Scan for the cell matching the given text and deliver its (X, Y) coordinate at center. 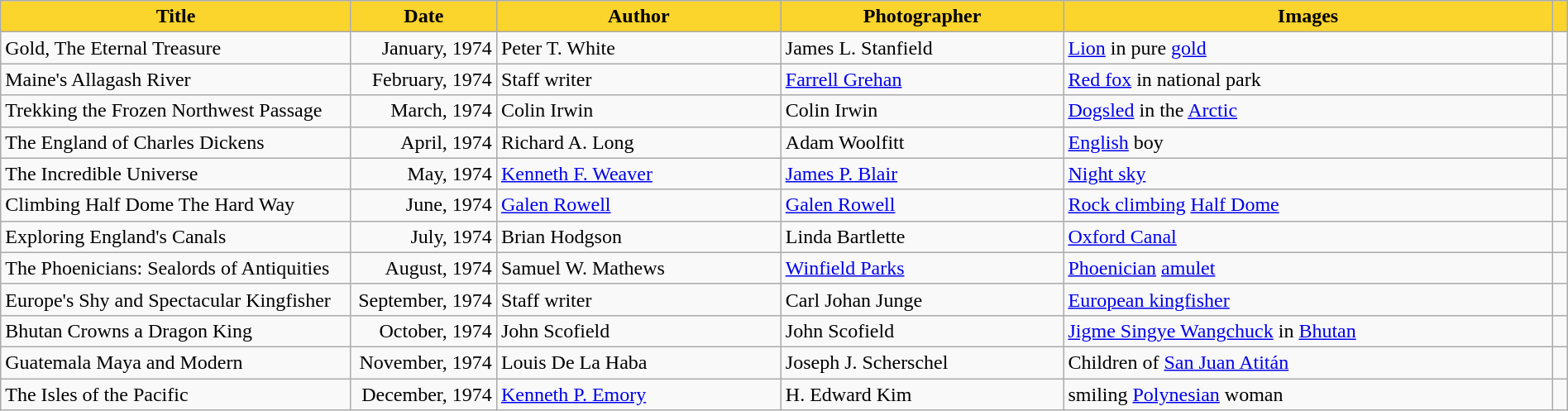
Oxford Canal (1308, 237)
Dogsled in the Arctic (1308, 111)
Europe's Shy and Spectacular Kingfisher (176, 299)
July, 1974 (423, 237)
Farrell Grehan (922, 79)
Maine's Allagash River (176, 79)
Jigme Singye Wangchuck in Bhutan (1308, 331)
H. Edward Kim (922, 394)
Rock climbing Half Dome (1308, 205)
November, 1974 (423, 362)
Photographer (922, 17)
Linda Bartlette (922, 237)
Night sky (1308, 174)
May, 1974 (423, 174)
Peter T. White (638, 48)
Climbing Half Dome The Hard Way (176, 205)
Phoenician amulet (1308, 268)
Guatemala Maya and Modern (176, 362)
Winfield Parks (922, 268)
Exploring England's Canals (176, 237)
Kenneth P. Emory (638, 394)
March, 1974 (423, 111)
January, 1974 (423, 48)
Joseph J. Scherschel (922, 362)
Lion in pure gold (1308, 48)
smiling Polynesian woman (1308, 394)
April, 1974 (423, 142)
December, 1974 (423, 394)
Adam Woolfitt (922, 142)
October, 1974 (423, 331)
The Incredible Universe (176, 174)
English boy (1308, 142)
Bhutan Crowns a Dragon King (176, 331)
The Isles of the Pacific (176, 394)
Images (1308, 17)
Trekking the Frozen Northwest Passage (176, 111)
The England of Charles Dickens (176, 142)
Children of San Juan Atitán (1308, 362)
Brian Hodgson (638, 237)
August, 1974 (423, 268)
Kenneth F. Weaver (638, 174)
Date (423, 17)
Carl Johan Junge (922, 299)
Samuel W. Mathews (638, 268)
February, 1974 (423, 79)
James L. Stanfield (922, 48)
Red fox in national park (1308, 79)
Title (176, 17)
The Phoenicians: Sealords of Antiquities (176, 268)
June, 1974 (423, 205)
Louis De La Haba (638, 362)
September, 1974 (423, 299)
European kingfisher (1308, 299)
Richard A. Long (638, 142)
Author (638, 17)
James P. Blair (922, 174)
Gold, The Eternal Treasure (176, 48)
